Scan for the cell matching the given text and deliver its [X, Y] coordinate at center. 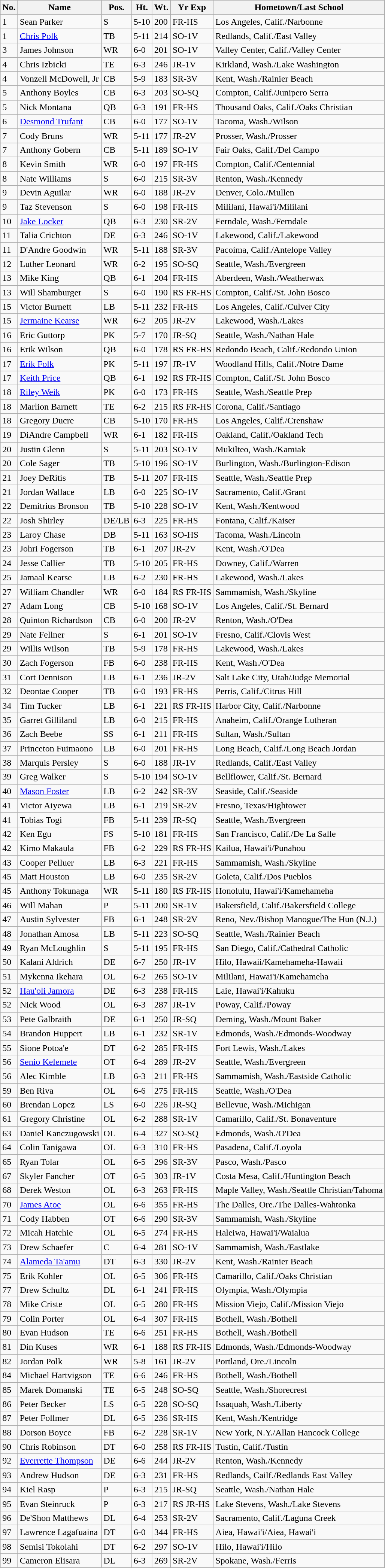
74 [9, 1261]
Evan Steinruck [60, 1504]
Woodland Hills, Calif./Notre Dame [299, 364]
Semisi Tokolahi [60, 1547]
287 [161, 1005]
Thousand Oaks, Calif./Oaks Christian [299, 107]
Goleta, Calif./Dos Pueblos [299, 877]
95 [9, 1504]
43 [9, 862]
72 [9, 1233]
Fort Lewis, Wash./Lakes [299, 1048]
168 [161, 606]
24 [9, 563]
D'Andre Goodwin [60, 250]
Cody Bruns [60, 136]
Sammamish, Wash./Eastside Catholic [299, 1076]
Kimo Makaula [60, 848]
28 [9, 620]
Princeton Fuimaono [60, 748]
Vonzell McDowell, Jr [60, 79]
64 [9, 1148]
Marquis Persley [60, 763]
Brandon Huppert [60, 1033]
Hau'oli Jamora [60, 991]
Kailua, Hawai'i/Punahou [299, 848]
204 [161, 278]
Chris Robinson [60, 1447]
190 [161, 292]
90 [9, 1447]
San Francisco, Calif./De La Salle [299, 834]
10 [9, 221]
87 [9, 1418]
Nick Wood [60, 1005]
Jonathan Amosa [60, 934]
61 [9, 1119]
Compton, Calif./Centennial [299, 164]
Anthony Tokunaga [60, 891]
Name [60, 7]
Pasadena, Calif./Loyola [299, 1148]
Johri Fogerson [60, 549]
Cooper Pelluer [60, 862]
290 [161, 1219]
Drew Schaefer [60, 1247]
Luther Leonard [60, 264]
Edmonds, Wash./O'Dea [299, 1133]
Erik Kohler [60, 1276]
Cameron Elisara [60, 1561]
Riley Weik [60, 392]
82 [9, 1361]
355 [161, 1204]
Alameda Ta'amu [60, 1261]
37 [9, 748]
Talia Crichton [60, 235]
Jamaal Kearse [60, 577]
242 [161, 791]
6 [9, 121]
Bellflower, Calif./St. Bernard [299, 777]
163 [161, 535]
Erik Wilson [60, 349]
William Chandler [60, 592]
Reno, Nev./Bishop Manogue/The Hun (N.J.) [299, 920]
San Diego, Calif./Cathedral Catholic [299, 948]
Honolulu, Hawai'i/Kamehameha [299, 891]
Redondo Beach, Calif./Redondo Union [299, 349]
63 [9, 1133]
Marlion Barnett [60, 406]
38 [9, 763]
5-8 [142, 1361]
Colin Porter [60, 1318]
Jermaine Kearse [60, 321]
Peter Becker [60, 1404]
303 [161, 1176]
93 [9, 1475]
Lake Stevens, Wash./Lake Stevens [299, 1504]
19 [9, 435]
Mike Criste [60, 1304]
35 [9, 720]
Ryan McLoughlin [60, 948]
Mike King [60, 278]
161 [161, 1361]
31 [9, 677]
DiAndre Campbell [60, 435]
SO-HS [192, 535]
SR-HS [192, 1418]
Josh Shirley [60, 520]
49 [9, 948]
Devin Aguilar [60, 193]
Kent, Wash./Kentridge [299, 1418]
Marek Domanski [60, 1390]
Seattle, Wash./Shorecrest [299, 1390]
Cody Habben [60, 1219]
Perris, Calif./Citrus Hill [299, 692]
258 [161, 1447]
Kirkland, Wash./Lake Washington [299, 64]
Mukilteo, Wash./Kamiak [299, 449]
Nate Williams [60, 179]
Joey DeRitis [60, 478]
244 [161, 1461]
Matt Houston [60, 877]
36 [9, 734]
6-7 [142, 962]
88 [9, 1432]
70 [9, 1204]
The Dalles, Ore./The Dalles-Wahtonka [299, 1204]
12 [9, 264]
Camarillo, Calif./St. Bonaventure [299, 1119]
65 [9, 1162]
Lakewood, Calif./Lakewood [299, 235]
Chris Polk [60, 36]
251 [161, 1333]
98 [9, 1547]
Eric Guttorp [60, 335]
Willis Wilson [60, 649]
Long Beach, Calif./Long Beach Jordan [299, 748]
Los Angeles, Calif./Crenshaw [299, 421]
Seaside, Calif./Seaside [299, 791]
Denver, Colo./Mullen [299, 193]
229 [161, 848]
193 [161, 692]
Pacoima, Calif./Antelope Valley [299, 250]
Quinton Richardson [60, 620]
Hilo, Hawaii/Kamehameha-Hawaii [299, 962]
Anaheim, Calif./Orange Lutheran [299, 720]
Senio Kelemete [60, 1062]
Mission Viejo, Calif./Mission Viejo [299, 1304]
39 [9, 777]
Cort Dennison [60, 677]
189 [161, 150]
Adam Long [60, 606]
288 [161, 1119]
De'Shon Matthews [60, 1518]
265 [161, 976]
Alec Kimble [60, 1076]
Greg Walker [60, 777]
Gregory Ducre [60, 421]
214 [161, 36]
Demitrius Bronson [60, 506]
235 [161, 877]
55 [9, 1048]
Austin Sylvester [60, 920]
67 [9, 1176]
Sammamish, Wash./Eastlake [299, 1247]
Everrette Thompson [60, 1461]
Derek Weston [60, 1190]
239 [161, 820]
Pos. [116, 7]
Tacoma, Wash./Wilson [299, 121]
Renton, Wash./O'Dea [299, 620]
34 [9, 706]
Din Kuses [60, 1347]
Camarillo, Calif./Oaks Christian [299, 1276]
Jesse Callier [60, 563]
Garret Gilliland [60, 720]
Tobias Togi [60, 820]
274 [161, 1233]
Bellevue, Wash./Michigan [299, 1105]
Michael Hartvigson [60, 1376]
Salt Lake City, Utah/Judge Memorial [299, 677]
Burlington, Wash./Burlington-Edison [299, 464]
Kent, Wash./Kentwood [299, 506]
Ryan Tolar [60, 1162]
Mykenna Ikehara [60, 976]
Erik Folk [60, 364]
Cole Sager [60, 464]
No. [9, 7]
182 [161, 435]
Pasco, Wash./Pasco [299, 1162]
297 [161, 1547]
54 [9, 1033]
SS [116, 734]
184 [161, 592]
Hilo, Hawai'i/Hilo [299, 1547]
Keith Price [60, 378]
280 [161, 1304]
Mililani, Hawai'i/Kamehameha [299, 976]
191 [161, 107]
Deming, Wash./Mount Baker [299, 1019]
81 [9, 1347]
99 [9, 1561]
Fair Oaks, Calif./Del Campo [299, 150]
Nate Fellner [60, 635]
253 [161, 1518]
75 [9, 1276]
Tim Tucker [60, 706]
223 [161, 934]
Victor Aiyewa [60, 805]
Aiea, Hawai'i/Aiea, Hawai'i [299, 1532]
Bakersfield, Calif./Bakersfield College [299, 905]
Ken Egu [60, 834]
Los Angeles, Calif./Narbonne [299, 22]
226 [161, 1105]
Fontana, Calif./Kaiser [299, 520]
30 [9, 663]
Maple Valley, Wash./Seattle Christian/Tahoma [299, 1190]
194 [161, 777]
217 [161, 1504]
Jordan Wallace [60, 492]
Peter Follmer [60, 1418]
Ben Riva [60, 1091]
Los Angeles, Calif./Culver City [299, 307]
5-7 [142, 335]
Brendan Lopez [60, 1105]
Laroy Chase [60, 535]
183 [161, 79]
Ferndale, Wash./Ferndale [299, 221]
310 [161, 1148]
RS JR-HS [192, 1504]
Skyler Fancher [60, 1176]
219 [161, 805]
Olympia, Wash./Olympia [299, 1290]
60 [9, 1105]
Anthony Boyles [60, 93]
281 [161, 1247]
Desmond Trufant [60, 121]
Aberdeen, Wash./Weatherwax [299, 278]
96 [9, 1518]
Will Shamburger [60, 292]
47 [9, 920]
Kiel Rasp [60, 1489]
Chris Izbicki [60, 64]
97 [9, 1532]
Jordan Polk [60, 1361]
C [116, 1247]
James Johnson [60, 50]
Costa Mesa, Calif./Huntington Beach [299, 1176]
Will Mahan [60, 905]
Portland, Ore./Lincoln [299, 1361]
71 [9, 1219]
59 [9, 1091]
3 [9, 50]
Yr Exp [192, 7]
198 [161, 207]
53 [9, 1019]
Redlands, Cailf./Redlands East Valley [299, 1475]
James Atoe [60, 1204]
40 [9, 791]
344 [161, 1532]
275 [161, 1091]
FS [116, 834]
New York, N.Y./Allan Hancock College [299, 1432]
330 [161, 1261]
Laie, Hawai'i/Kahuku [299, 991]
77 [9, 1290]
Mason Foster [60, 791]
84 [9, 1376]
Micah Hatchie [60, 1233]
Kalani Aldrich [60, 962]
Taz Stevenson [60, 207]
Tacoma, Wash./Lincoln [299, 535]
Deontae Cooper [60, 692]
Gregory Christine [60, 1119]
327 [161, 1133]
Lawrence Lagafuaina [60, 1532]
Corona, Calif./Santiago [299, 406]
25 [9, 577]
231 [161, 1475]
306 [161, 1276]
92 [9, 1461]
79 [9, 1318]
Seattle, Wash./Rainier Beach [299, 934]
Sean Parker [60, 22]
Haleiwa, Hawai'i/Waialua [299, 1233]
Zach Beebe [60, 734]
Poway, Calif./Poway [299, 1005]
86 [9, 1404]
Victor Burnett [60, 307]
Nick Montana [60, 107]
DE/LB [116, 520]
Anthony Gobern [60, 150]
Sacramento, Calif./Laguna Creek [299, 1518]
Compton, Calif./Junipero Serra [299, 93]
Oakland, Calif./Oakland Tech [299, 435]
Ht. [142, 7]
Prosser, Wash./Prosser [299, 136]
196 [161, 464]
Sione Potoa'e [60, 1048]
Fresno, Calif./Clovis West [299, 635]
Zach Fogerson [60, 663]
Tustin, Calif./Tustin [299, 1447]
Spokane, Wash./Ferris [299, 1561]
78 [9, 1304]
50 [9, 962]
Los Angeles, Calif./St. Bernard [299, 606]
Issaquah, Wash./Liberty [299, 1404]
Harbor City, Calif./Narbonne [299, 706]
Drew Schultz [60, 1290]
68 [9, 1190]
DB [116, 535]
Kevin Smith [60, 164]
Sultan, Wash./Sultan [299, 734]
48 [9, 934]
Downey, Calif./Warren [299, 563]
85 [9, 1390]
94 [9, 1489]
289 [161, 1062]
Andrew Hudson [60, 1475]
241 [161, 1290]
269 [161, 1561]
Dorson Boyce [60, 1432]
Sacramento, Calif./Grant [299, 492]
46 [9, 905]
263 [161, 1190]
192 [161, 378]
Fresno, Texas/Hightower [299, 805]
Daniel Kanczugowski [60, 1133]
296 [161, 1162]
73 [9, 1247]
Jake Locker [60, 221]
Valley Center, Calif./Valley Center [299, 50]
Justin Glenn [60, 449]
285 [161, 1048]
Seattle, Wash./O'Dea [299, 1091]
Colin Tanigawa [60, 1148]
181 [161, 834]
Evan Hudson [60, 1333]
173 [161, 392]
Pete Galbraith [60, 1019]
80 [9, 1333]
Mililani, Hawai'i/Mililani [299, 207]
307 [161, 1318]
Hometown/Last School [299, 7]
32 [9, 692]
51 [9, 976]
180 [161, 891]
Wt. [161, 7]
